Extract the (x, y) coordinate from the center of the cell holding the provided text.  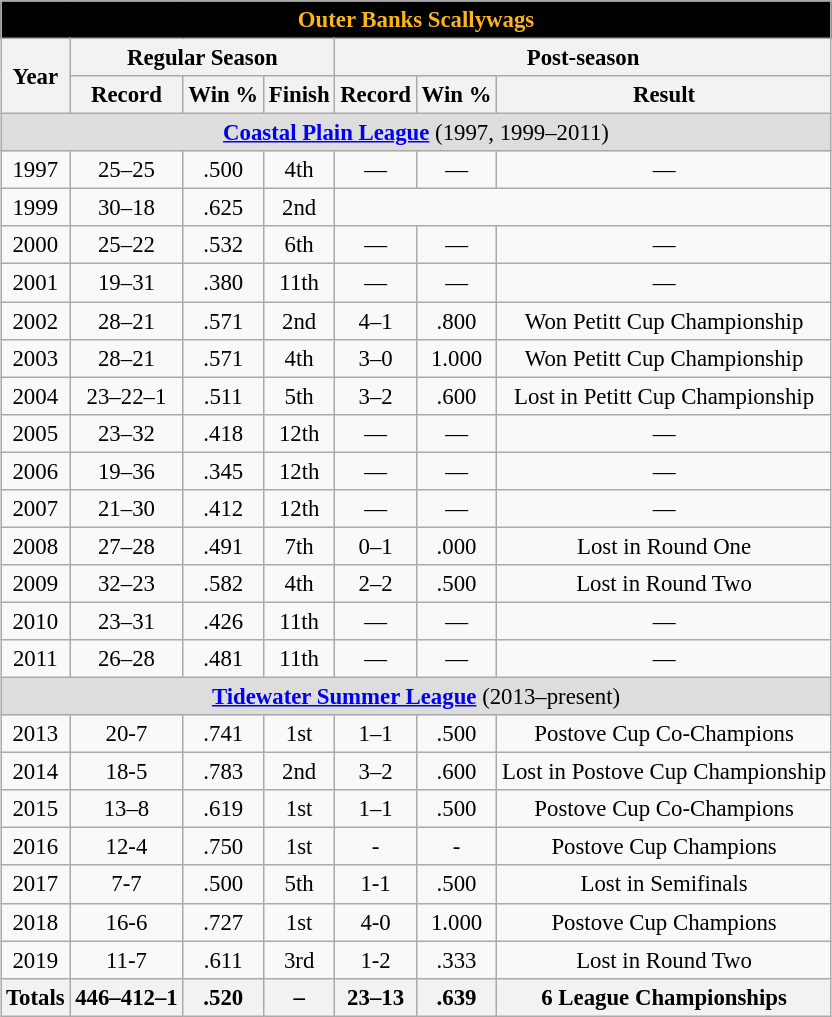
Lost in Round One (664, 546)
Lost in Postove Cup Championship (664, 772)
2013 (36, 734)
Totals (36, 997)
6 League Championships (664, 997)
.491 (223, 546)
.481 (223, 659)
20-7 (126, 734)
13–8 (126, 809)
2019 (36, 960)
2003 (36, 358)
.412 (223, 509)
Tidewater Summer League (2013–present) (416, 697)
2002 (36, 321)
23–13 (376, 997)
Year (36, 76)
1997 (36, 170)
2010 (36, 621)
6th (298, 245)
2014 (36, 772)
7-7 (126, 885)
Coastal Plain League (1997, 1999–2011) (416, 133)
.511 (223, 396)
3rd (298, 960)
.750 (223, 847)
.520 (223, 997)
.380 (223, 283)
.639 (456, 997)
.418 (223, 433)
30–18 (126, 208)
7th (298, 546)
2008 (36, 546)
1-1 (376, 885)
27–28 (126, 546)
2017 (36, 885)
Post-season (584, 58)
4–1 (376, 321)
2011 (36, 659)
.582 (223, 584)
2006 (36, 471)
Finish (298, 95)
Result (664, 95)
19–36 (126, 471)
.625 (223, 208)
0–1 (376, 546)
.800 (456, 321)
1999 (36, 208)
21–30 (126, 509)
2009 (36, 584)
11-7 (126, 960)
23–31 (126, 621)
Outer Banks Scallywags (416, 20)
2–2 (376, 584)
25–22 (126, 245)
2016 (36, 847)
1-2 (376, 960)
23–32 (126, 433)
12-4 (126, 847)
2018 (36, 922)
.532 (223, 245)
2004 (36, 396)
.783 (223, 772)
.619 (223, 809)
23–22–1 (126, 396)
.611 (223, 960)
.345 (223, 471)
– (298, 997)
2007 (36, 509)
2005 (36, 433)
2001 (36, 283)
.000 (456, 546)
26–28 (126, 659)
446–412–1 (126, 997)
.727 (223, 922)
Regular Season (202, 58)
2000 (36, 245)
.426 (223, 621)
2015 (36, 809)
4-0 (376, 922)
19–31 (126, 283)
3–0 (376, 358)
25–25 (126, 170)
18-5 (126, 772)
.333 (456, 960)
32–23 (126, 584)
Lost in Petitt Cup Championship (664, 396)
.741 (223, 734)
Lost in Semifinals (664, 885)
16-6 (126, 922)
